Return the (X, Y) coordinate for the center point of the cell that contains the specified text.  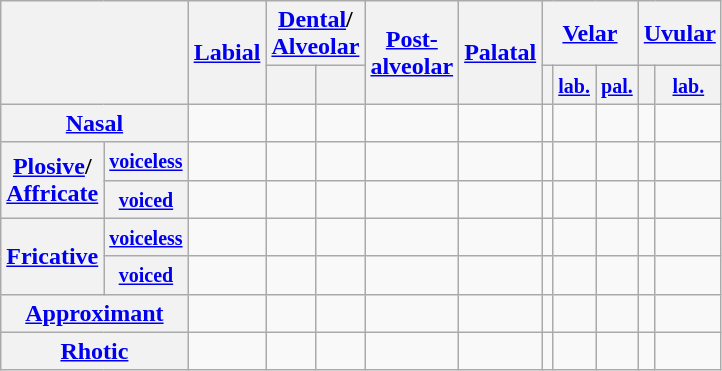
Approximant (94, 313)
Fricative (52, 256)
Velar (590, 34)
pal. (618, 85)
Dental/Alveolar (316, 34)
Labial (227, 52)
Uvular (680, 34)
Rhotic (94, 351)
Nasal (94, 123)
Post-alveolar (412, 52)
Plosive/Affricate (52, 180)
Palatal (500, 52)
